Return the [x, y] coordinate for the center point of the cell that contains the specified text.  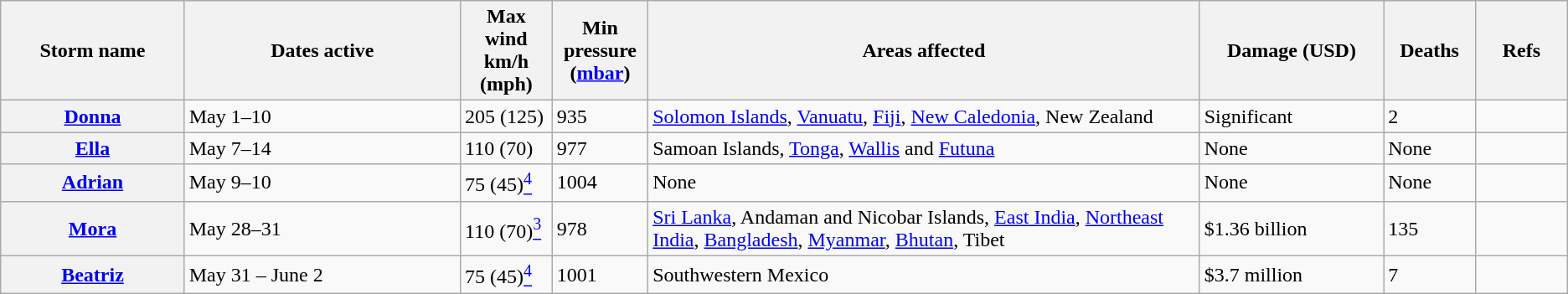
May 31 – June 2 [322, 275]
Ella [92, 148]
Mora [92, 228]
May 1–10 [322, 116]
Sri Lanka, Andaman and Nicobar Islands, East India, Northeast India, Bangladesh, Myanmar, Bhutan, Tibet [925, 228]
Significant [1292, 116]
1004 [600, 183]
1001 [600, 275]
Dates active [322, 50]
110 (70)3 [507, 228]
Southwestern Mexico [925, 275]
May 9–10 [322, 183]
Min pressure (mbar) [600, 50]
Beatriz [92, 275]
$1.36 billion [1292, 228]
977 [600, 148]
205 (125) [507, 116]
135 [1430, 228]
Storm name [92, 50]
Areas affected [925, 50]
May 28–31 [322, 228]
978 [600, 228]
Donna [92, 116]
Solomon Islands, Vanuatu, Fiji, New Caledonia, New Zealand [925, 116]
935 [600, 116]
Max wind km/h (mph) [507, 50]
Refs [1521, 50]
7 [1430, 275]
Samoan Islands, Tonga, Wallis and Futuna [925, 148]
Deaths [1430, 50]
$3.7 million [1292, 275]
Adrian [92, 183]
May 7–14 [322, 148]
110 (70) [507, 148]
2 [1430, 116]
Damage (USD) [1292, 50]
